From the cell containing the given text, extract its center point as [x, y] coordinate. 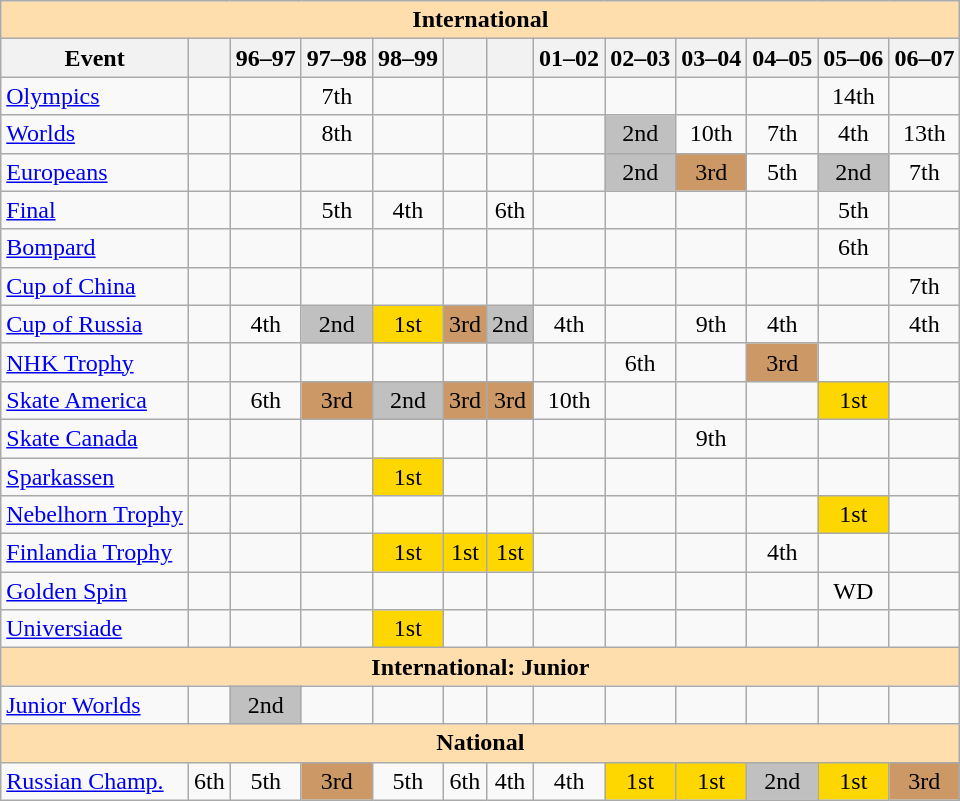
WD [854, 591]
01–02 [570, 58]
Skate America [95, 400]
8th [336, 134]
Finlandia Trophy [95, 553]
Bompard [95, 248]
Final [95, 210]
Junior Worlds [95, 705]
Europeans [95, 172]
Sparkassen [95, 477]
Event [95, 58]
13th [924, 134]
Universiade [95, 629]
Cup of China [95, 286]
03–04 [712, 58]
Skate Canada [95, 438]
04–05 [782, 58]
NHK Trophy [95, 362]
97–98 [336, 58]
14th [854, 96]
Olympics [95, 96]
Nebelhorn Trophy [95, 515]
Russian Champ. [95, 781]
National [480, 743]
06–07 [924, 58]
05–06 [854, 58]
International [480, 20]
96–97 [266, 58]
98–99 [408, 58]
Worlds [95, 134]
Golden Spin [95, 591]
Cup of Russia [95, 324]
02–03 [640, 58]
International: Junior [480, 667]
